Search for the cell housing the specified text and yield its [x, y] center coordinate. 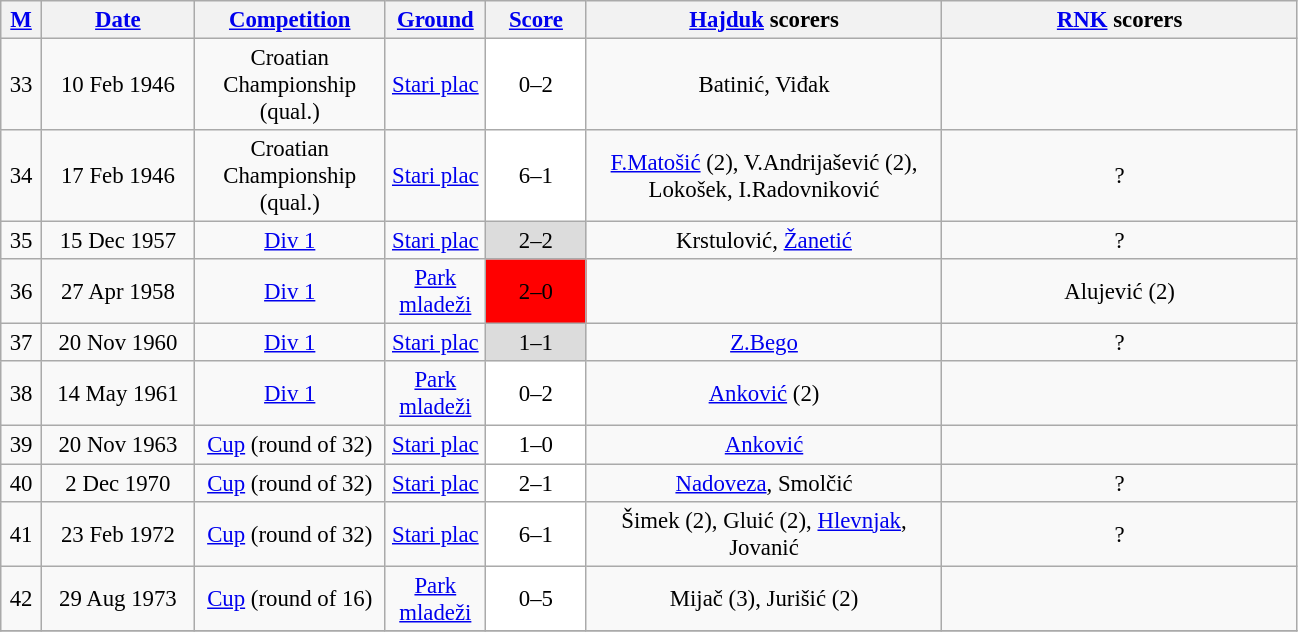
20 Nov 1963 [118, 445]
20 Nov 1960 [118, 343]
36 [22, 292]
1–1 [536, 343]
Anković [764, 445]
1–0 [536, 445]
29 Aug 1973 [118, 598]
42 [22, 598]
17 Feb 1946 [118, 176]
39 [22, 445]
Competition [290, 20]
2–1 [536, 483]
37 [22, 343]
Score [536, 20]
Alujević (2) [1120, 292]
Date [118, 20]
Batinić, Viđak [764, 85]
RNK scorers [1120, 20]
2 Dec 1970 [118, 483]
M [22, 20]
Cup (round of 16) [290, 598]
15 Dec 1957 [118, 241]
14 May 1961 [118, 394]
41 [22, 534]
Ground [436, 20]
40 [22, 483]
Nadoveza, Smolčić [764, 483]
23 Feb 1972 [118, 534]
Z.Bego [764, 343]
Hajduk scorers [764, 20]
27 Apr 1958 [118, 292]
2–0 [536, 292]
2–2 [536, 241]
0–5 [536, 598]
Krstulović, Žanetić [764, 241]
33 [22, 85]
Anković (2) [764, 394]
38 [22, 394]
F.Matošić (2), V.Andrijašević (2), Lokošek, I.Radovniković [764, 176]
35 [22, 241]
10 Feb 1946 [118, 85]
Šimek (2), Gluić (2), Hlevnjak, Jovanić [764, 534]
Mijač (3), Jurišić (2) [764, 598]
34 [22, 176]
